Pinpoint the cell where the given text exists, returning its (x, y) midpoint coordinate. 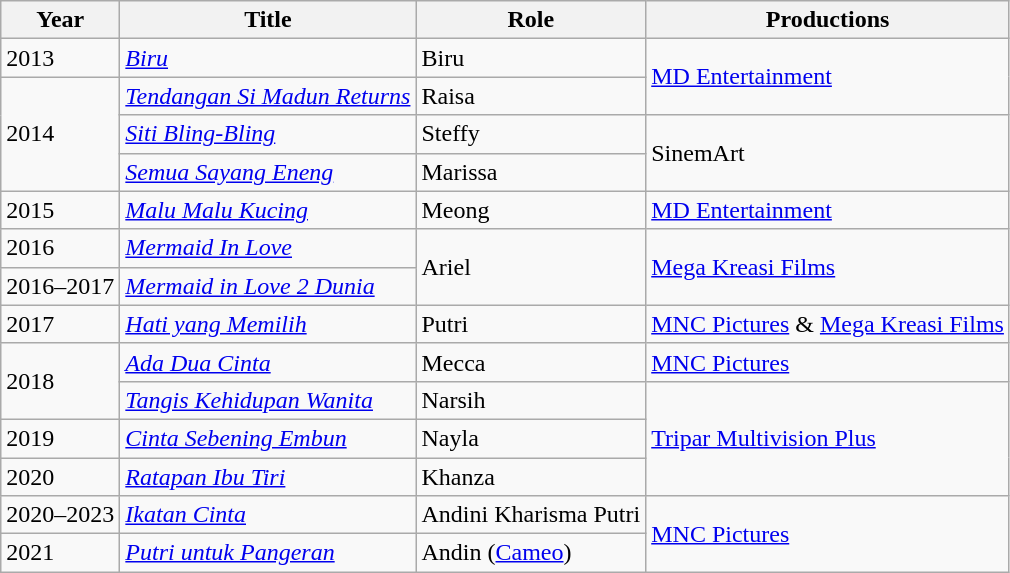
Narsih (531, 400)
Tendangan Si Madun Returns (268, 96)
2018 (60, 381)
MNC Pictures & Mega Kreasi Films (828, 324)
Siti Bling-Bling (268, 134)
2015 (60, 210)
Hati yang Memilih (268, 324)
Productions (828, 20)
2013 (60, 58)
Mega Kreasi Films (828, 267)
Mermaid In Love (268, 248)
Tripar Multivision Plus (828, 438)
2017 (60, 324)
Ada Dua Cinta (268, 362)
Malu Malu Kucing (268, 210)
2021 (60, 553)
Title (268, 20)
2014 (60, 134)
Steffy (531, 134)
Ariel (531, 267)
Ratapan Ibu Tiri (268, 477)
Meong (531, 210)
Semua Sayang Eneng (268, 172)
Khanza (531, 477)
Andini Kharisma Putri (531, 515)
SinemArt (828, 153)
Raisa (531, 96)
2019 (60, 438)
2020 (60, 477)
Ikatan Cinta (268, 515)
Mecca (531, 362)
Marissa (531, 172)
Andin (Cameo) (531, 553)
2016 (60, 248)
Putri (531, 324)
Role (531, 20)
2020–2023 (60, 515)
2016–2017 (60, 286)
Tangis Kehidupan Wanita (268, 400)
Cinta Sebening Embun (268, 438)
Putri untuk Pangeran (268, 553)
Mermaid in Love 2 Dunia (268, 286)
Year (60, 20)
Nayla (531, 438)
